From the cell containing the given text, extract its center point as (X, Y) coordinate. 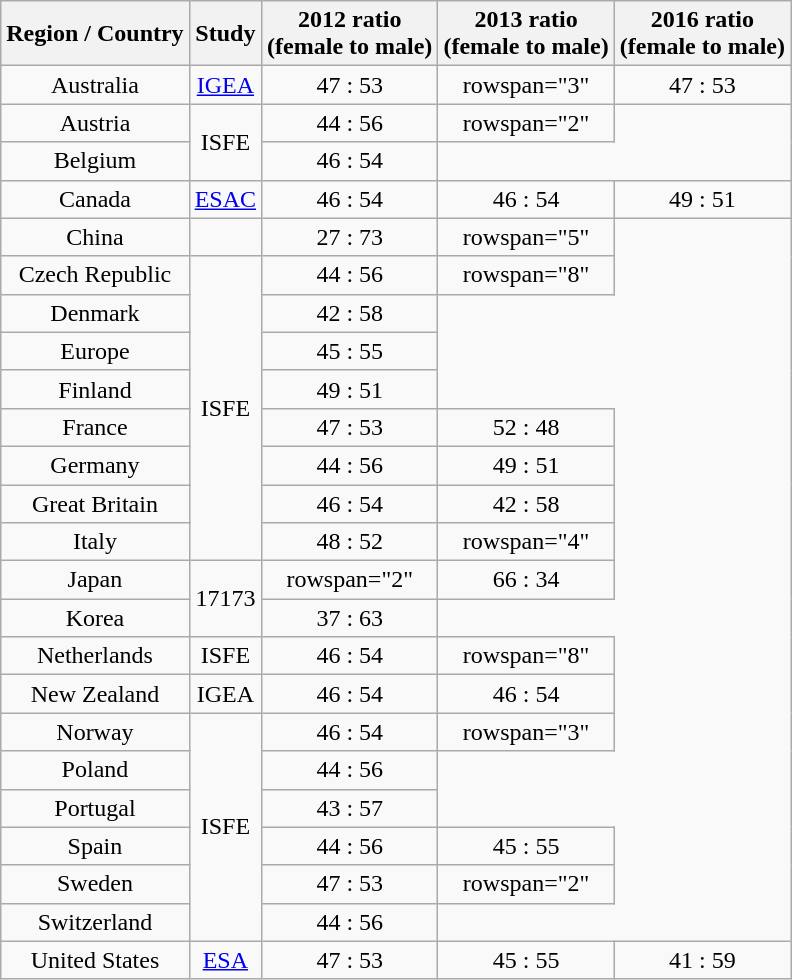
Italy (95, 542)
Austria (95, 123)
Japan (95, 580)
Australia (95, 85)
Spain (95, 846)
United States (95, 960)
Netherlands (95, 656)
48 : 52 (350, 542)
Korea (95, 618)
Belgium (95, 161)
Sweden (95, 884)
52 : 48 (526, 427)
Study (225, 34)
2016 ratio(female to male) (702, 34)
Great Britain (95, 503)
Norway (95, 732)
43 : 57 (350, 808)
rowspan="5" (526, 237)
Denmark (95, 313)
Finland (95, 389)
Europe (95, 351)
China (95, 237)
27 : 73 (350, 237)
17173 (225, 599)
ESA (225, 960)
Portugal (95, 808)
Canada (95, 199)
rowspan="4" (526, 542)
2013 ratio(female to male) (526, 34)
Poland (95, 770)
Germany (95, 465)
ESAC (225, 199)
2012 ratio(female to male) (350, 34)
New Zealand (95, 694)
37 : 63 (350, 618)
41 : 59 (702, 960)
France (95, 427)
Switzerland (95, 922)
Region / Country (95, 34)
66 : 34 (526, 580)
Czech Republic (95, 275)
